Pinpoint the cell where the given text exists, returning its [x, y] midpoint coordinate. 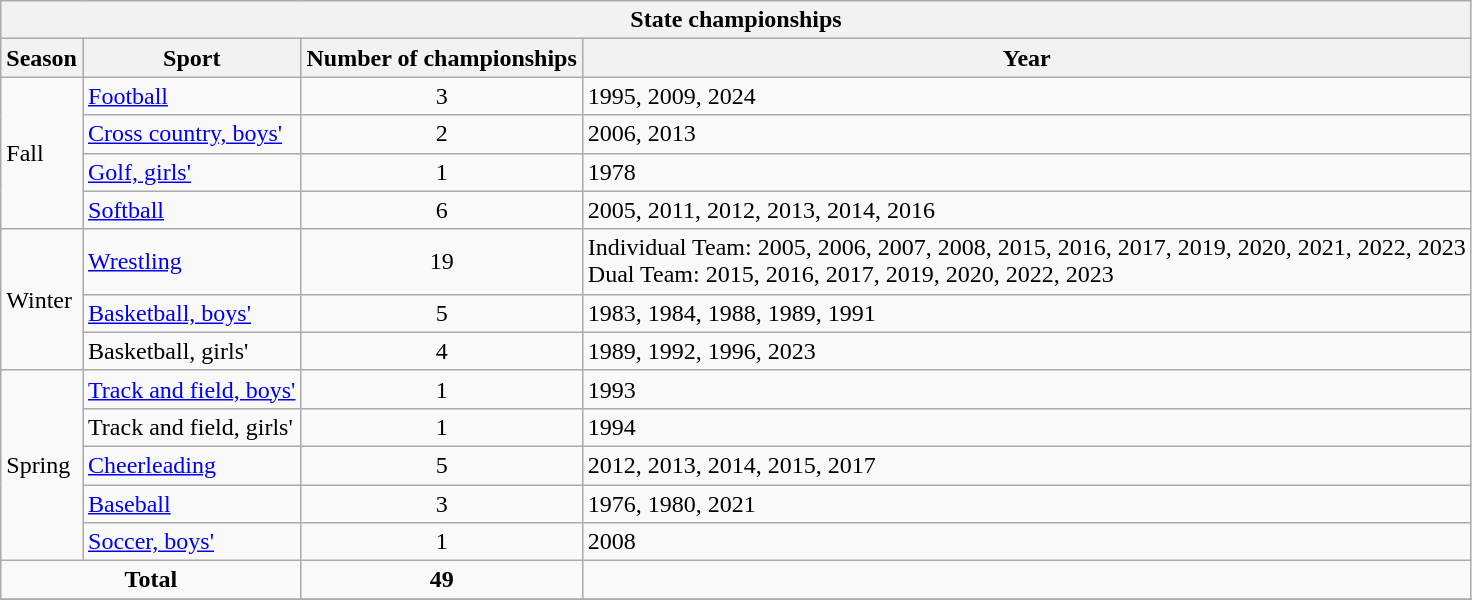
19 [442, 262]
Basketball, boys' [191, 313]
2 [442, 134]
Track and field, boys' [191, 389]
Baseball [191, 503]
2012, 2013, 2014, 2015, 2017 [1026, 465]
1976, 1980, 2021 [1026, 503]
Cheerleading [191, 465]
1989, 1992, 1996, 2023 [1026, 351]
Wrestling [191, 262]
1995, 2009, 2024 [1026, 96]
1993 [1026, 389]
Fall [42, 153]
1983, 1984, 1988, 1989, 1991 [1026, 313]
Winter [42, 300]
1978 [1026, 172]
2008 [1026, 542]
Season [42, 58]
Number of championships [442, 58]
Year [1026, 58]
Individual Team: 2005, 2006, 2007, 2008, 2015, 2016, 2017, 2019, 2020, 2021, 2022, 2023Dual Team: 2015, 2016, 2017, 2019, 2020, 2022, 2023 [1026, 262]
Basketball, girls' [191, 351]
Sport [191, 58]
Track and field, girls' [191, 427]
4 [442, 351]
1994 [1026, 427]
State championships [736, 20]
Cross country, boys' [191, 134]
Softball [191, 210]
Total [151, 580]
2006, 2013 [1026, 134]
Spring [42, 465]
Golf, girls' [191, 172]
6 [442, 210]
Football [191, 96]
2005, 2011, 2012, 2013, 2014, 2016 [1026, 210]
Soccer, boys' [191, 542]
49 [442, 580]
